From the cell containing the given text, extract its center point as [x, y] coordinate. 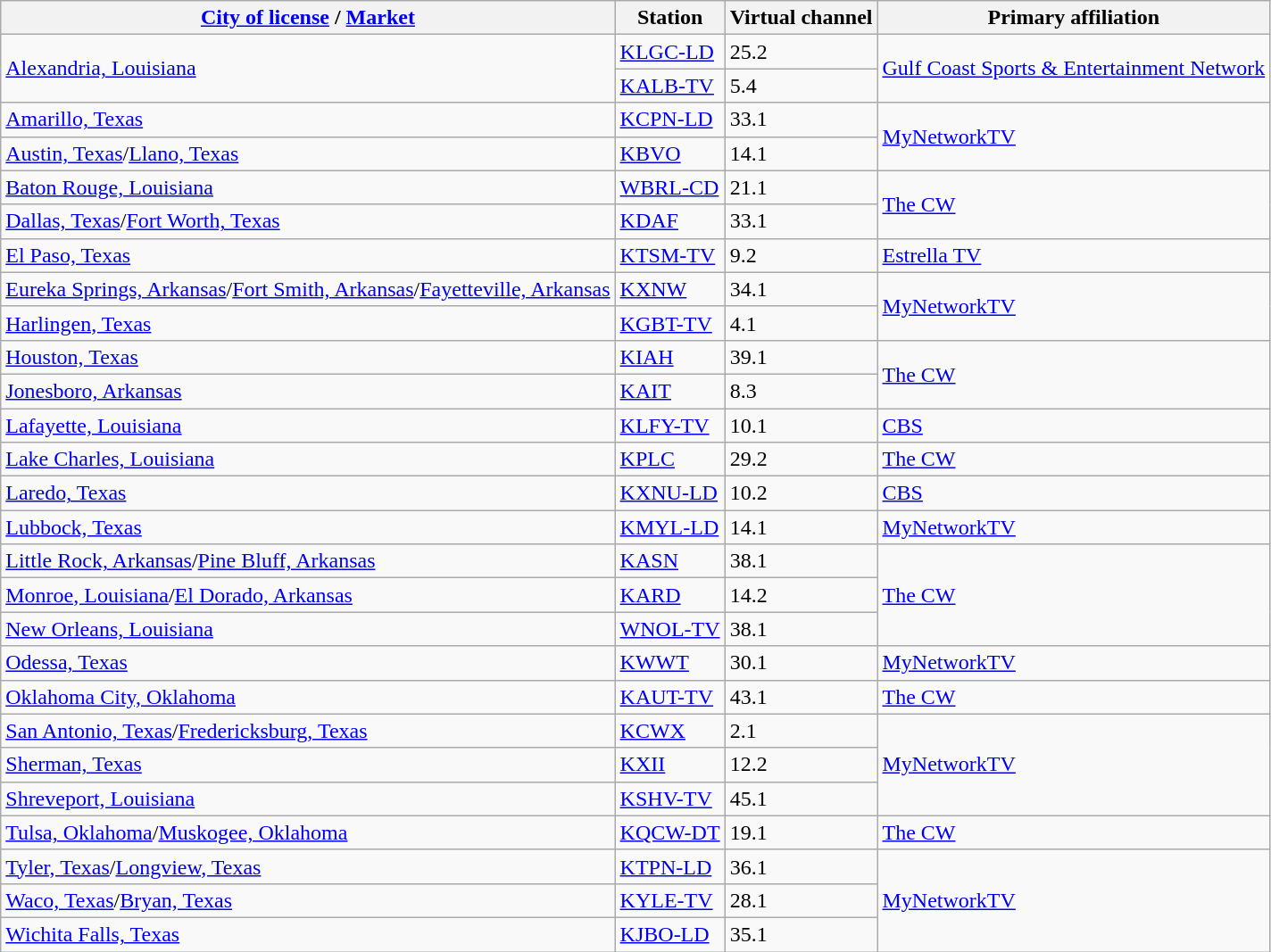
5.4 [802, 86]
Odessa, Texas [308, 663]
WNOL-TV [669, 629]
KALB-TV [669, 86]
Primary affiliation [1074, 18]
28.1 [802, 900]
Jonesboro, Arkansas [308, 391]
KASN [669, 561]
KTSM-TV [669, 255]
9.2 [802, 255]
El Paso, Texas [308, 255]
Houston, Texas [308, 357]
Baton Rouge, Louisiana [308, 187]
KCPN-LD [669, 120]
Monroe, Louisiana/El Dorado, Arkansas [308, 595]
19.1 [802, 832]
35.1 [802, 934]
KLGC-LD [669, 52]
10.2 [802, 493]
Estrella TV [1074, 255]
29.2 [802, 459]
Alexandria, Louisiana [308, 69]
Gulf Coast Sports & Entertainment Network [1074, 69]
KSHV-TV [669, 799]
12.2 [802, 765]
Lake Charles, Louisiana [308, 459]
10.1 [802, 426]
Waco, Texas/Bryan, Texas [308, 900]
KLFY-TV [669, 426]
KGBT-TV [669, 323]
KMYL-LD [669, 527]
KAIT [669, 391]
34.1 [802, 289]
Shreveport, Louisiana [308, 799]
43.1 [802, 697]
New Orleans, Louisiana [308, 629]
36.1 [802, 866]
45.1 [802, 799]
City of license / Market [308, 18]
8.3 [802, 391]
KIAH [669, 357]
25.2 [802, 52]
KQCW-DT [669, 832]
Harlingen, Texas [308, 323]
San Antonio, Texas/Fredericksburg, Texas [308, 731]
KDAF [669, 221]
KBVO [669, 153]
Oklahoma City, Oklahoma [308, 697]
KXII [669, 765]
Sherman, Texas [308, 765]
KJBO-LD [669, 934]
Little Rock, Arkansas/Pine Bluff, Arkansas [308, 561]
KXNW [669, 289]
WBRL-CD [669, 187]
Laredo, Texas [308, 493]
Dallas, Texas/Fort Worth, Texas [308, 221]
Tulsa, Oklahoma/Muskogee, Oklahoma [308, 832]
Station [669, 18]
30.1 [802, 663]
Wichita Falls, Texas [308, 934]
KWWT [669, 663]
Eureka Springs, Arkansas/Fort Smith, Arkansas/Fayetteville, Arkansas [308, 289]
Virtual channel [802, 18]
KYLE-TV [669, 900]
4.1 [802, 323]
Amarillo, Texas [308, 120]
14.2 [802, 595]
Tyler, Texas/Longview, Texas [308, 866]
KARD [669, 595]
Austin, Texas/Llano, Texas [308, 153]
KAUT-TV [669, 697]
21.1 [802, 187]
39.1 [802, 357]
Lubbock, Texas [308, 527]
Lafayette, Louisiana [308, 426]
KCWX [669, 731]
2.1 [802, 731]
KXNU-LD [669, 493]
KPLC [669, 459]
KTPN-LD [669, 866]
